Output the (X, Y) coordinate of the center of the cell containing the given text.  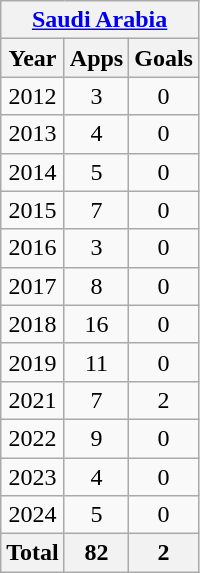
2012 (33, 96)
2018 (33, 324)
Goals (164, 58)
9 (96, 438)
2013 (33, 134)
82 (96, 553)
11 (96, 362)
8 (96, 286)
Apps (96, 58)
2024 (33, 515)
2016 (33, 248)
2014 (33, 172)
2023 (33, 477)
2017 (33, 286)
2015 (33, 210)
16 (96, 324)
2021 (33, 400)
Total (33, 553)
2022 (33, 438)
Year (33, 58)
2019 (33, 362)
Saudi Arabia (100, 20)
